Find where the given text appears and provide that cell's center as (x, y) coordinate. 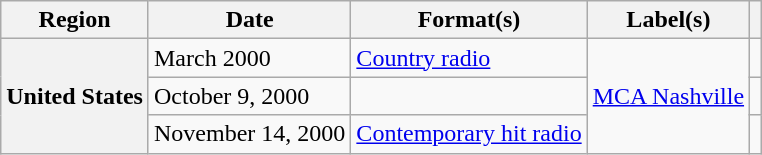
Date (249, 20)
March 2000 (249, 58)
Country radio (469, 58)
Label(s) (668, 20)
United States (75, 96)
MCA Nashville (668, 96)
Contemporary hit radio (469, 134)
Region (75, 20)
November 14, 2000 (249, 134)
October 9, 2000 (249, 96)
Format(s) (469, 20)
